For the text-containing cell, return its midpoint in (x, y) coordinate format. 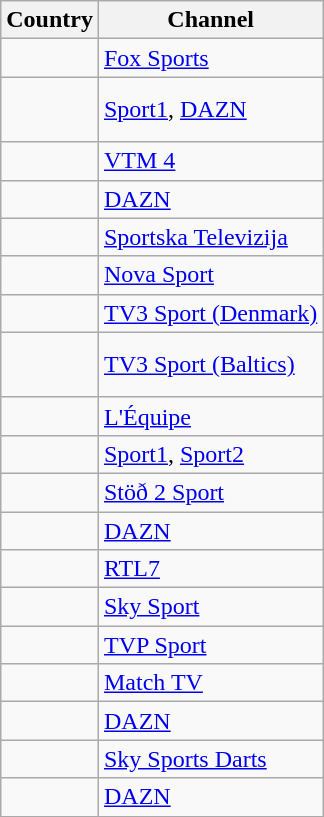
TVP Sport (210, 645)
TV3 Sport (Baltics) (210, 364)
VTM 4 (210, 161)
Match TV (210, 683)
Nova Sport (210, 275)
L'Équipe (210, 416)
Sky Sports Darts (210, 759)
Sport1, Sport2 (210, 454)
Fox Sports (210, 58)
Country (50, 20)
TV3 Sport (Denmark) (210, 313)
Sky Sport (210, 607)
Sportska Televizija (210, 237)
RTL7 (210, 569)
Stöð 2 Sport (210, 492)
Channel (210, 20)
Sport1, DAZN (210, 110)
